Return the [x, y] coordinate for the center point of the cell that contains the specified text.  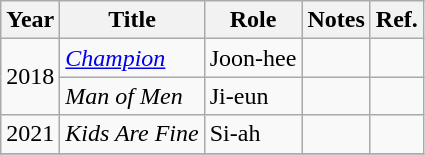
Role [253, 20]
2018 [30, 77]
Si-ah [253, 134]
Title [132, 20]
Year [30, 20]
Notes [336, 20]
Ji-eun [253, 96]
2021 [30, 134]
Joon-hee [253, 58]
Champion [132, 58]
Ref. [396, 20]
Man of Men [132, 96]
Kids Are Fine [132, 134]
